Extract the [X, Y] coordinate from the center of the cell holding the provided text.  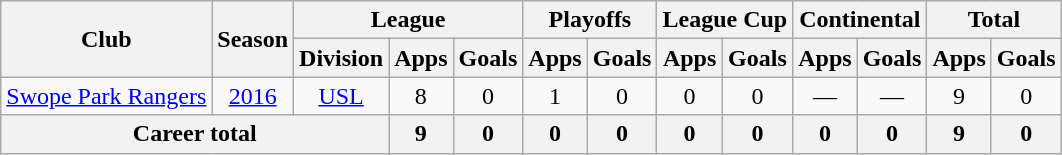
1 [555, 96]
Swope Park Rangers [106, 96]
League [408, 20]
Continental [860, 20]
Club [106, 39]
2016 [253, 96]
Playoffs [590, 20]
Season [253, 39]
League Cup [725, 20]
Division [342, 58]
Total [994, 20]
Career total [195, 134]
8 [421, 96]
USL [342, 96]
